Determine the (X, Y) coordinate at the center of the cell enclosing the given text.  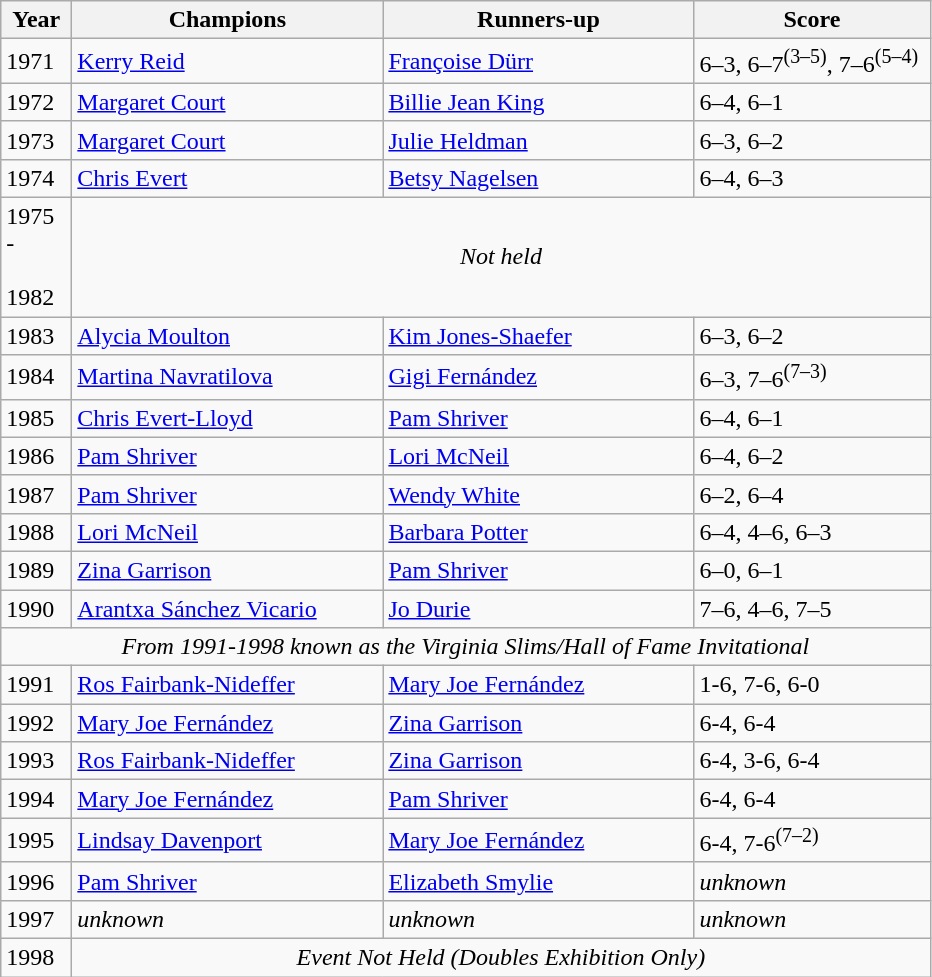
6–3, 6–7(3–5), 7–6(5–4) (812, 62)
6–0, 6–1 (812, 570)
1971 (36, 62)
Year (36, 20)
1991 (36, 685)
1989 (36, 570)
Chris Evert (228, 178)
1998 (36, 958)
6–4, 6–3 (812, 178)
6–4, 4–6, 6–3 (812, 532)
Alycia Moulton (228, 336)
1997 (36, 920)
1973 (36, 140)
1995 (36, 840)
1974 (36, 178)
Billie Jean King (538, 102)
1984 (36, 378)
1975-1982 (36, 258)
Wendy White (538, 494)
1996 (36, 881)
Julie Heldman (538, 140)
7–6, 4–6, 7–5 (812, 609)
6-4, 3-6, 6-4 (812, 761)
1994 (36, 799)
6-4, 7-6(7–2) (812, 840)
Betsy Nagelsen (538, 178)
Martina Navratilova (228, 378)
Gigi Fernández (538, 378)
Lindsay Davenport (228, 840)
Arantxa Sánchez Vicario (228, 609)
Barbara Potter (538, 532)
Score (812, 20)
Runners-up (538, 20)
Kerry Reid (228, 62)
1983 (36, 336)
Elizabeth Smylie (538, 881)
1988 (36, 532)
From 1991-1998 known as the Virginia Slims/Hall of Fame Invitational (466, 647)
1990 (36, 609)
Chris Evert-Lloyd (228, 418)
Jo Durie (538, 609)
6–3, 7–6(7–3) (812, 378)
6–4, 6–2 (812, 456)
Françoise Dürr (538, 62)
Event Not Held (Doubles Exhibition Only) (501, 958)
1985 (36, 418)
Kim Jones-Shaefer (538, 336)
Champions (228, 20)
1972 (36, 102)
1987 (36, 494)
1993 (36, 761)
1986 (36, 456)
6–2, 6–4 (812, 494)
1992 (36, 723)
Not held (501, 258)
1-6, 7-6, 6-0 (812, 685)
